Search for the cell housing the specified text and yield its [x, y] center coordinate. 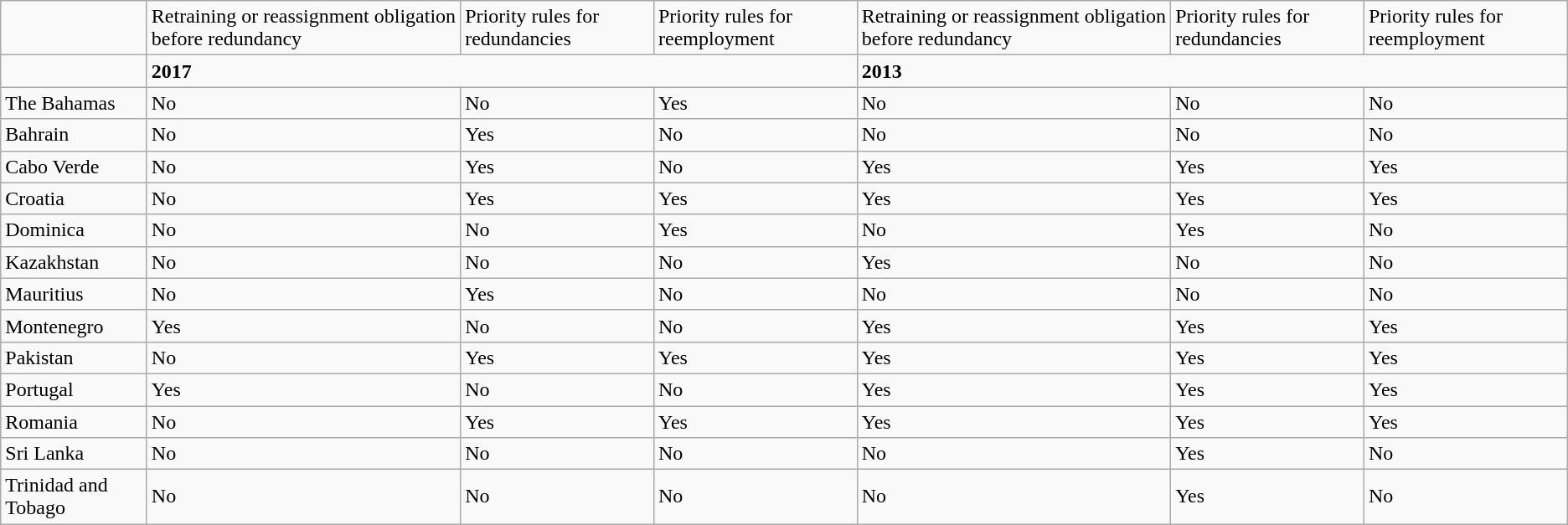
Romania [74, 421]
Montenegro [74, 326]
Pakistan [74, 358]
Croatia [74, 198]
Dominica [74, 230]
Mauritius [74, 294]
Bahrain [74, 135]
2013 [1212, 71]
Kazakhstan [74, 262]
Trinidad and Tobago [74, 497]
Cabo Verde [74, 167]
Sri Lanka [74, 454]
The Bahamas [74, 103]
2017 [502, 71]
Portugal [74, 389]
